Return the (x, y) coordinate for the center point of the cell that contains the specified text.  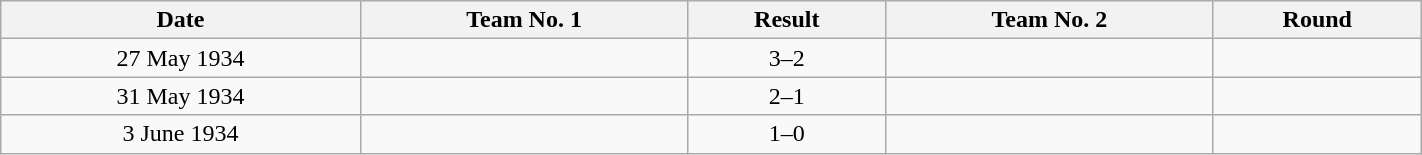
3 June 1934 (180, 134)
Team No. 2 (1049, 20)
Date (180, 20)
3–2 (786, 58)
Result (786, 20)
27 May 1934 (180, 58)
Round (1317, 20)
31 May 1934 (180, 96)
1–0 (786, 134)
Team No. 1 (524, 20)
2–1 (786, 96)
